Output the (X, Y) coordinate of the center of the cell containing the given text.  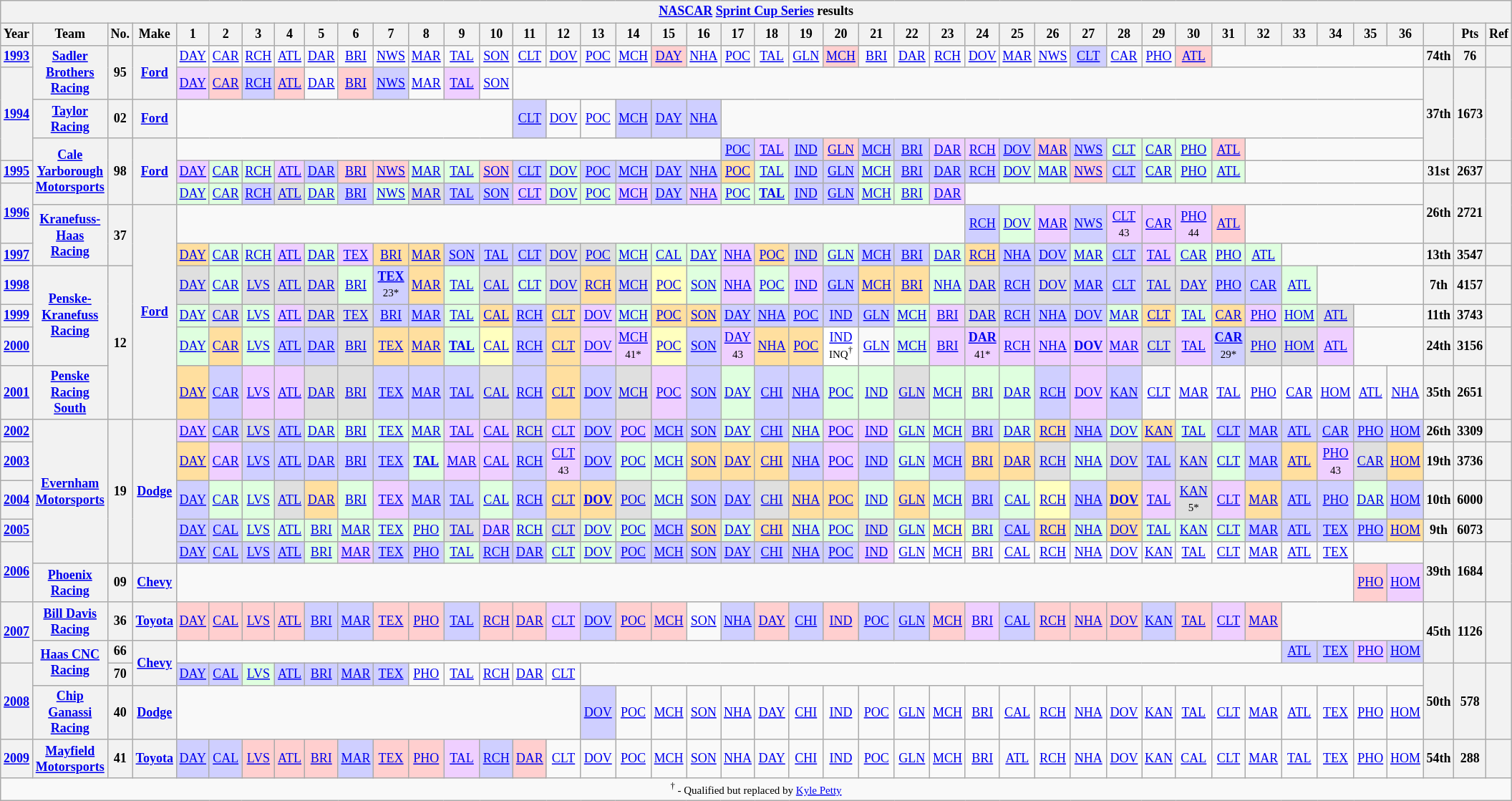
22 (912, 34)
Pts (1470, 34)
3547 (1470, 255)
34 (1336, 34)
70 (120, 674)
10 (497, 34)
Chip Ganassi Racing (70, 712)
31st (1439, 172)
20 (841, 34)
25 (1017, 34)
6 (356, 34)
288 (1470, 759)
16 (704, 34)
1993 (17, 56)
54th (1439, 759)
15 (669, 34)
21 (876, 34)
26 (1053, 34)
23 (948, 34)
Mayfield Motorsports (70, 759)
No. (120, 34)
CAR29* (1228, 346)
3743 (1470, 315)
TEX23* (391, 285)
24 (982, 34)
11th (1439, 315)
2004 (17, 500)
74th (1439, 56)
35 (1370, 34)
2002 (17, 431)
Sadler Brothers Racing (70, 72)
17 (738, 34)
76 (1470, 56)
30 (1193, 34)
98 (120, 172)
578 (1470, 702)
3309 (1470, 431)
3736 (1470, 462)
50th (1439, 702)
1997 (17, 255)
9th (1439, 530)
9 (462, 34)
PHO43 (1336, 462)
2000 (17, 346)
Bill Davis Racing (70, 621)
19th (1439, 462)
45th (1439, 633)
33 (1300, 34)
8 (426, 34)
29 (1159, 34)
2721 (1470, 213)
40 (120, 712)
31 (1228, 34)
Make (155, 34)
1999 (17, 315)
1994 (17, 114)
Penske-Kranefuss Racing (70, 315)
35th (1439, 392)
18 (772, 34)
INDINQ† (841, 346)
39th (1439, 571)
4 (290, 34)
KAN5* (1193, 500)
4157 (1470, 285)
1995 (17, 172)
Phoenix Racing (70, 583)
1126 (1470, 633)
2003 (17, 462)
13 (598, 34)
PHO44 (1193, 224)
37 (120, 235)
Evernham Motorsports (70, 491)
Taylor Racing (70, 119)
† - Qualified but replaced by Kyle Petty (756, 790)
Kranefuss-Haas Racing (70, 235)
66 (120, 651)
3 (258, 34)
2006 (17, 571)
27 (1088, 34)
11 (530, 34)
2007 (17, 633)
41 (120, 759)
2651 (1470, 392)
1673 (1470, 114)
2005 (17, 530)
5 (321, 34)
2001 (17, 392)
2009 (17, 759)
MCH41* (634, 346)
14 (634, 34)
28 (1124, 34)
32 (1264, 34)
10th (1439, 500)
2008 (17, 702)
Team (70, 34)
09 (120, 583)
7th (1439, 285)
37th (1439, 114)
7 (391, 34)
Ref (1499, 34)
DAR41* (982, 346)
1998 (17, 285)
6000 (1470, 500)
2 (226, 34)
1996 (17, 213)
1684 (1470, 571)
1 (193, 34)
DAY43 (738, 346)
6073 (1470, 530)
3156 (1470, 346)
Year (17, 34)
Penske Racing South (70, 392)
13th (1439, 255)
02 (120, 119)
Haas CNC Racing (70, 663)
24th (1439, 346)
2637 (1470, 172)
Cale Yarborough Motorsports (70, 172)
NASCAR Sprint Cup Series results (756, 11)
95 (120, 72)
